Locate the cell with the specified text and output its [x, y] center coordinate. 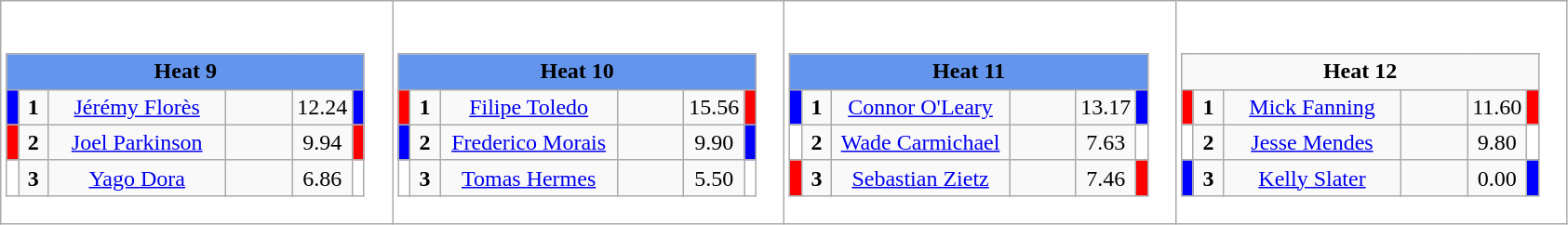
9.94 [322, 142]
6.86 [322, 178]
Heat 11 1 Connor O'Leary 13.17 2 Wade Carmichael 7.63 3 Sebastian Zietz 7.46 [981, 112]
9.80 [1497, 142]
15.56 [715, 107]
Wade Carmichael [921, 142]
Tomas Hermes [529, 178]
Joel Parkinson [138, 142]
Sebastian Zietz [921, 178]
Frederico Morais [529, 142]
Heat 11 [969, 72]
Jérémy Florès [138, 107]
Connor O'Leary [921, 107]
7.63 [1106, 142]
Heat 9 1 Jérémy Florès 12.24 2 Joel Parkinson 9.94 3 Yago Dora 6.86 [197, 112]
Kelly Slater [1312, 178]
7.46 [1106, 178]
Jesse Mendes [1312, 142]
Heat 10 1 Filipe Toledo 15.56 2 Frederico Morais 9.90 3 Tomas Hermes 5.50 [588, 112]
5.50 [715, 178]
9.90 [715, 142]
13.17 [1106, 107]
Filipe Toledo [529, 107]
12.24 [322, 107]
Yago Dora [138, 178]
Mick Fanning [1312, 107]
0.00 [1497, 178]
11.60 [1497, 107]
Heat 9 [185, 72]
Heat 10 [577, 72]
Heat 12 [1360, 72]
Heat 12 1 Mick Fanning 11.60 2 Jesse Mendes 9.80 3 Kelly Slater 0.00 [1372, 112]
